Search for the cell housing the specified text and yield its (X, Y) center coordinate. 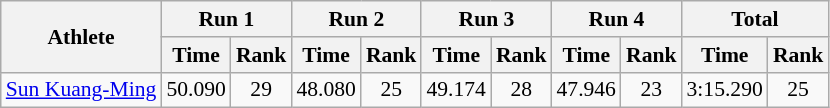
29 (262, 90)
Run 2 (356, 19)
Sun Kuang-Ming (82, 90)
47.946 (586, 90)
Run 1 (226, 19)
Athlete (82, 36)
3:15.290 (725, 90)
Run 3 (486, 19)
28 (522, 90)
Run 4 (616, 19)
50.090 (196, 90)
49.174 (456, 90)
Total (756, 19)
23 (652, 90)
48.080 (326, 90)
